Extract the [x, y] coordinate from the center of the cell holding the provided text.  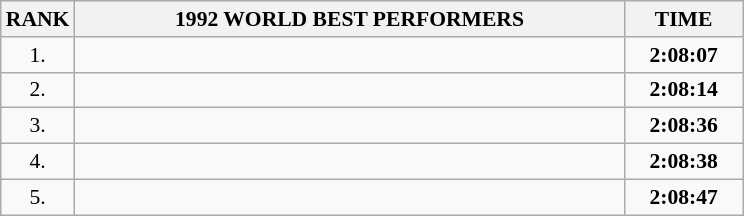
2. [38, 90]
2:08:14 [684, 90]
1. [38, 55]
1992 WORLD BEST PERFORMERS [349, 19]
2:08:47 [684, 197]
2:08:36 [684, 126]
4. [38, 162]
5. [38, 197]
2:08:07 [684, 55]
2:08:38 [684, 162]
3. [38, 126]
TIME [684, 19]
RANK [38, 19]
